Return the [x, y] coordinate for the center point of the cell that contains the specified text.  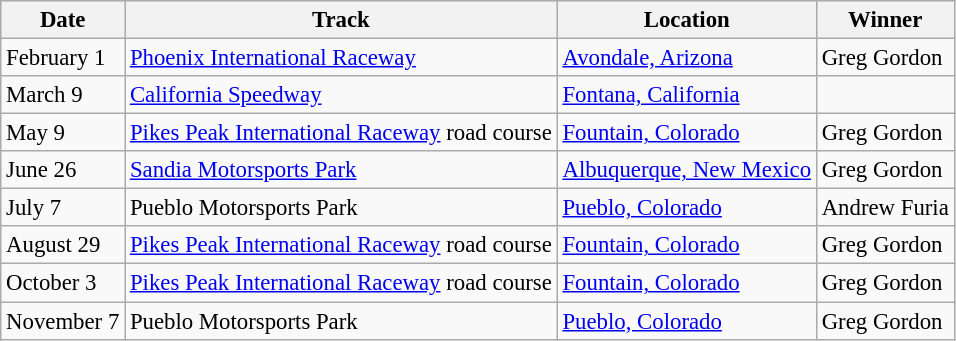
June 26 [63, 170]
November 7 [63, 321]
Sandia Motorsports Park [342, 170]
July 7 [63, 208]
February 1 [63, 58]
Phoenix International Raceway [342, 58]
Winner [885, 20]
Track [342, 20]
Avondale, Arizona [686, 58]
August 29 [63, 245]
Location [686, 20]
Andrew Furia [885, 208]
March 9 [63, 95]
October 3 [63, 283]
May 9 [63, 133]
California Speedway [342, 95]
Date [63, 20]
Fontana, California [686, 95]
Albuquerque, New Mexico [686, 170]
